Detect which cell encompasses the target text, then output its [X, Y] center coordinate. 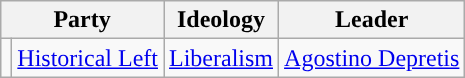
Agostino Depretis [372, 58]
Party [82, 20]
Liberalism [222, 58]
Historical Left [88, 58]
Leader [372, 20]
Ideology [222, 20]
